Extract the (X, Y) coordinate from the center of the cell holding the provided text.  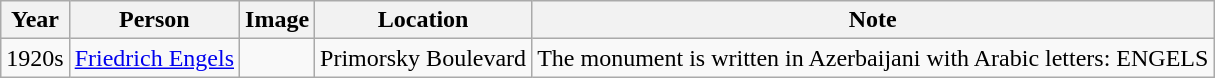
Location (424, 20)
Image (278, 20)
Note (873, 20)
Year (35, 20)
The monument is written in Azerbaijani with Arabic letters: ENGELS (873, 58)
Friedrich Engels (154, 58)
Primorsky Boulevard (424, 58)
Person (154, 20)
1920s (35, 58)
